Identify which cell holds the provided text, then report its (X, Y) central coordinate. 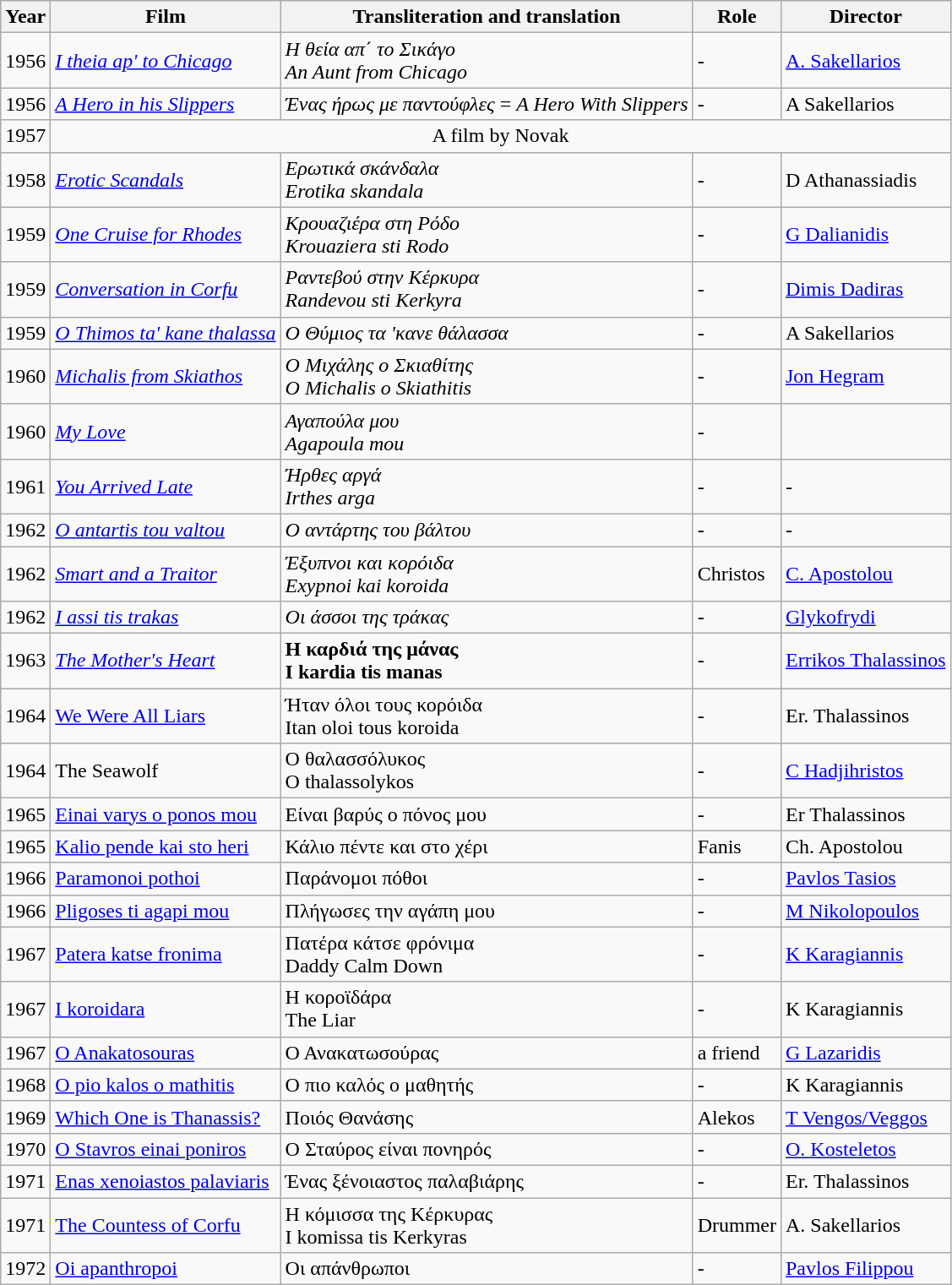
Pligoses ti agapi mou (166, 911)
C Hadjihristos (865, 770)
Year (25, 17)
Ο Σταύρος είναι πονηρός (487, 1149)
Η θεία απ΄ το ΣικάγοAn Aunt from Chicago (487, 61)
Pavlos Tasios (865, 879)
O Anakatosouras (166, 1053)
Jon Hegram (865, 377)
Einai varys o ponos mou (166, 814)
1961 (25, 487)
Which One is Thanassis? (166, 1117)
Drummer (737, 1225)
Ο θαλασσόλυκοςO thalassolykos (487, 770)
I theia ap' to Chicago (166, 61)
Κάλιο πέντε και στο χέρι (487, 847)
Είναι βαρύς ο πόνος μου (487, 814)
Οι άσσοι της τράκας (487, 618)
One Cruise for Rhodes (166, 235)
1963 (25, 661)
Role (737, 17)
O antartis tou valtou (166, 530)
Παράνομοι πόθοι (487, 879)
Fanis (737, 847)
My Love (166, 431)
M Nikolopoulos (865, 911)
Ποιός Θανάσης (487, 1117)
Paramonoi pothoi (166, 879)
Glykofrydi (865, 618)
Έξυπνοι και κορόιδαExypnoi kai koroida (487, 573)
Η κοροϊδάραThe Liar (487, 1009)
1968 (25, 1085)
Ήταν όλοι τους κορόιδαItan oloi tous koroida (487, 716)
Dimis Dadiras (865, 289)
G Lazaridis (865, 1053)
Errikos Thalassinos (865, 661)
You Arrived Late (166, 487)
We Were All Liars (166, 716)
The Countess of Corfu (166, 1225)
Ήρθες αργάIrthes arga (487, 487)
1970 (25, 1149)
C. Apostolou (865, 573)
O Thimos ta' kane thalassa (166, 333)
1957 (25, 136)
Ο αντάρτης του βάλτου (487, 530)
Director (865, 17)
Ο Ανακατωσούρας (487, 1053)
Ο πιο καλός ο μαθητής (487, 1085)
Transliteration and translation (487, 17)
1969 (25, 1117)
Η καρδιά της μάναςI kardia tis manas (487, 661)
O Stavros einai poniros (166, 1149)
Πατέρα κάτσε φρόνιμαDaddy Calm Down (487, 955)
Enas xenoiastos palaviaris (166, 1181)
The Seawolf (166, 770)
Smart and a Traitor (166, 573)
a friend (737, 1053)
The Mother's Heart (166, 661)
Ερωτικά σκάνδαλαErotika skandala (487, 179)
Patera katse fronima (166, 955)
Ch. Apostolou (865, 847)
Πλήγωσες την αγάπη μου (487, 911)
I assi tis trakas (166, 618)
G Dalianidis (865, 235)
Conversation in Corfu (166, 289)
Er Thalassinos (865, 814)
Kalio pende kai sto heri (166, 847)
Film (166, 17)
Michalis from Skiathos (166, 377)
D Athanassiadis (865, 179)
Ο Μιχάλης ο ΣκιαθίτηςO Michalis o Skiathitis (487, 377)
Pavlos Filippou (865, 1269)
Αγαπούλα μουAgapoula mou (487, 431)
A film by Novak (500, 136)
Η κόμισσα της ΚέρκυραςI komissa tis Kerkyras (487, 1225)
O. Kosteletos (865, 1149)
Ο Θύμιος τα 'κανε θάλασσα (487, 333)
I koroidara (166, 1009)
Κρουαζιέρα στη ΡόδοKrouaziera sti Rodo (487, 235)
Erotic Scandals (166, 179)
Ένας ήρως με παντούφλες = A Hero With Slippers (487, 104)
Ραντεβού στην ΚέρκυραRandevou sti Kerkyra (487, 289)
A Hero in his Slippers (166, 104)
Ένας ξένοιαστος παλαβιάρης (487, 1181)
1958 (25, 179)
Οι απάνθρωποι (487, 1269)
O pio kalos o mathitis (166, 1085)
Oi apanthropoi (166, 1269)
Alekos (737, 1117)
Christos (737, 573)
T Vengos/Veggos (865, 1117)
1972 (25, 1269)
